Determine the [X, Y] coordinate at the center of the cell enclosing the given text.  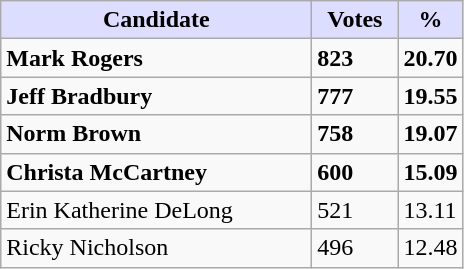
19.07 [430, 134]
496 [355, 248]
% [430, 20]
12.48 [430, 248]
600 [355, 172]
19.55 [430, 96]
13.11 [430, 210]
Ricky Nicholson [156, 248]
Candidate [156, 20]
758 [355, 134]
20.70 [430, 58]
Erin Katherine DeLong [156, 210]
777 [355, 96]
Mark Rogers [156, 58]
Jeff Bradbury [156, 96]
823 [355, 58]
15.09 [430, 172]
521 [355, 210]
Christa McCartney [156, 172]
Norm Brown [156, 134]
Votes [355, 20]
